Provide the (x, y) coordinate of the cell's center where the given text is located.  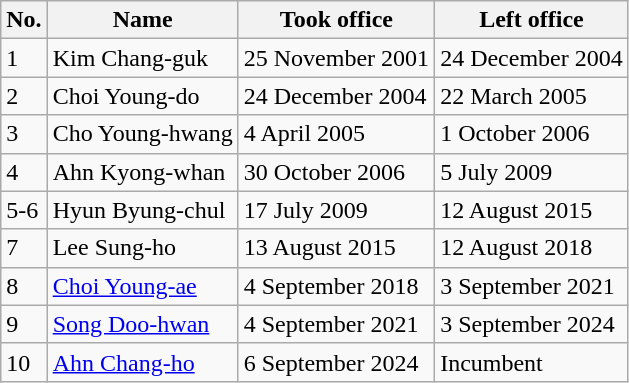
Choi Young-do (142, 96)
4 April 2005 (336, 134)
Name (142, 20)
22 March 2005 (532, 96)
2 (24, 96)
Ahn Kyong-whan (142, 172)
Ahn Chang-ho (142, 362)
12 August 2015 (532, 210)
5-6 (24, 210)
9 (24, 324)
Cho Young-hwang (142, 134)
Kim Chang-guk (142, 58)
3 September 2021 (532, 286)
4 (24, 172)
Took office (336, 20)
Hyun Byung-chul (142, 210)
Lee Sung-ho (142, 248)
3 (24, 134)
Song Doo-hwan (142, 324)
12 August 2018 (532, 248)
4 September 2018 (336, 286)
No. (24, 20)
Incumbent (532, 362)
3 September 2024 (532, 324)
Left office (532, 20)
8 (24, 286)
4 September 2021 (336, 324)
Choi Young-ae (142, 286)
1 October 2006 (532, 134)
7 (24, 248)
30 October 2006 (336, 172)
6 September 2024 (336, 362)
13 August 2015 (336, 248)
10 (24, 362)
1 (24, 58)
5 July 2009 (532, 172)
25 November 2001 (336, 58)
17 July 2009 (336, 210)
